Find where the given text appears and provide that cell's center as (X, Y) coordinate. 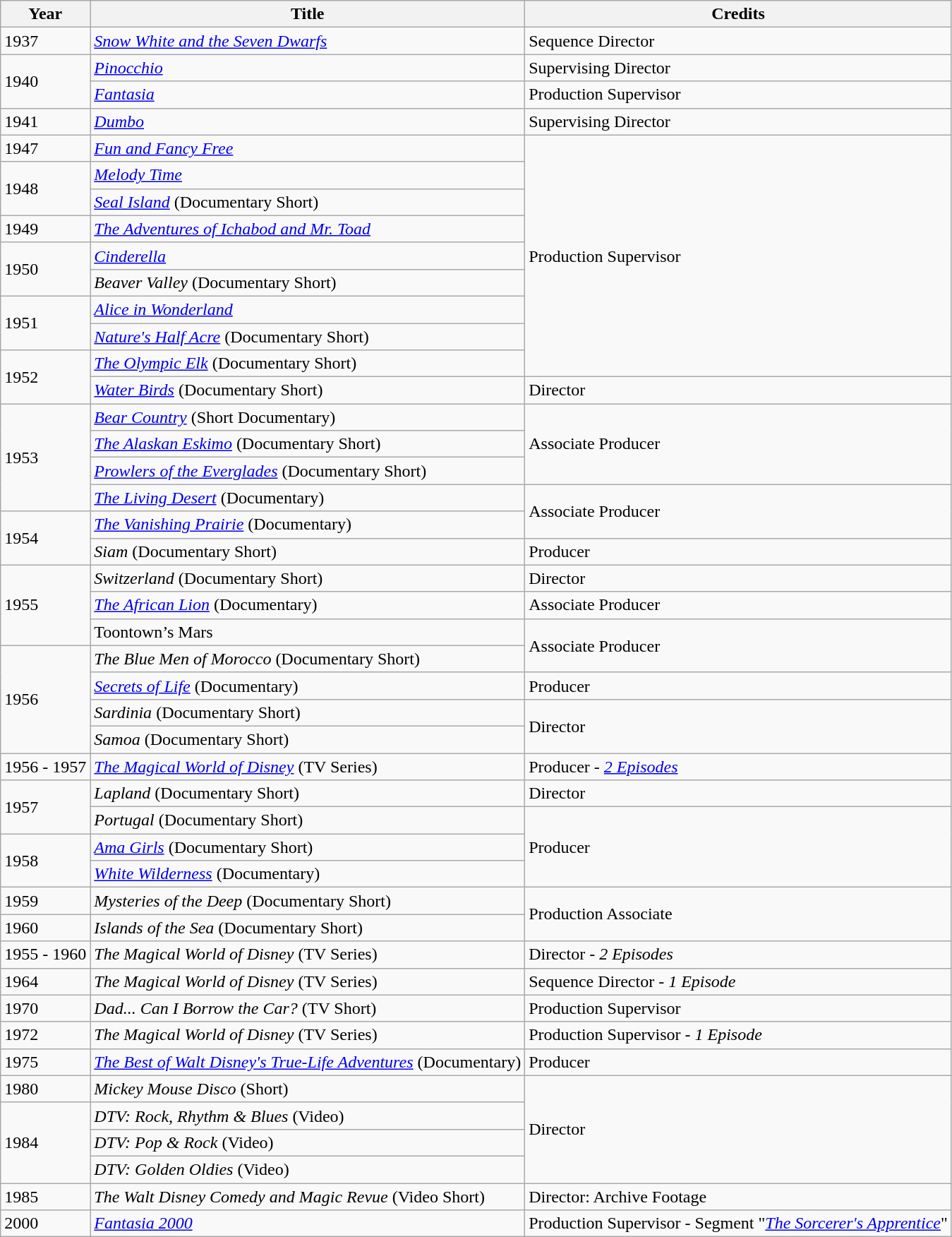
Mysteries of the Deep (Documentary Short) (308, 901)
The Best of Walt Disney's True-Life Adventures (Documentary) (308, 1062)
1960 (45, 928)
Sequence Director - 1 Episode (738, 981)
Producer - 2 Episodes (738, 766)
The Blue Men of Morocco (Documentary Short) (308, 659)
Water Birds (Documentary Short) (308, 390)
1950 (45, 269)
1948 (45, 189)
1940 (45, 81)
Cinderella (308, 256)
DTV: Rock, Rhythm & Blues (Video) (308, 1116)
1970 (45, 1008)
1984 (45, 1142)
DTV: Golden Oldies (Video) (308, 1169)
The Vanishing Prairie (Documentary) (308, 525)
DTV: Pop & Rock (Video) (308, 1142)
Production Associate (738, 914)
Pinocchio (308, 68)
The Walt Disney Comedy and Magic Revue (Video Short) (308, 1197)
Mickey Mouse Disco (Short) (308, 1089)
1954 (45, 538)
1955 - 1960 (45, 955)
Toontown’s Mars (308, 632)
2000 (45, 1224)
1975 (45, 1062)
The Olympic Elk (Documentary Short) (308, 364)
Samoa (Documentary Short) (308, 739)
Ama Girls (Documentary Short) (308, 847)
1953 (45, 458)
1955 (45, 605)
1947 (45, 148)
Portugal (Documentary Short) (308, 820)
1972 (45, 1035)
Snow White and the Seven Dwarfs (308, 41)
Title (308, 14)
Fun and Fancy Free (308, 148)
Sequence Director (738, 41)
Alice in Wonderland (308, 309)
1949 (45, 229)
1964 (45, 981)
1957 (45, 807)
1985 (45, 1197)
1952 (45, 377)
Nature's Half Acre (Documentary Short) (308, 337)
Production Supervisor - 1 Episode (738, 1035)
1956 (45, 699)
Production Supervisor - Segment "The Sorcerer's Apprentice" (738, 1224)
Sardinia (Documentary Short) (308, 712)
1956 - 1957 (45, 766)
White Wilderness (Documentary) (308, 874)
Director - 2 Episodes (738, 955)
1959 (45, 901)
Credits (738, 14)
The Alaskan Eskimo (Documentary Short) (308, 444)
Switzerland (Documentary Short) (308, 578)
Director: Archive Footage (738, 1197)
The African Lion (Documentary) (308, 605)
Lapland (Documentary Short) (308, 794)
1958 (45, 861)
1937 (45, 41)
Siam (Documentary Short) (308, 551)
Year (45, 14)
Fantasia 2000 (308, 1224)
1951 (45, 323)
1980 (45, 1089)
1941 (45, 121)
Islands of the Sea (Documentary Short) (308, 928)
Dumbo (308, 121)
Beaver Valley (Documentary Short) (308, 282)
Melody Time (308, 175)
Seal Island (Documentary Short) (308, 202)
Bear Country (Short Documentary) (308, 417)
Secrets of Life (Documentary) (308, 686)
Dad... Can I Borrow the Car? (TV Short) (308, 1008)
Prowlers of the Everglades (Documentary Short) (308, 471)
The Adventures of Ichabod and Mr. Toad (308, 229)
Fantasia (308, 95)
The Living Desert (Documentary) (308, 498)
